Return [X, Y] of the center of cell containing provided text 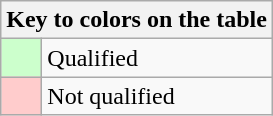
Qualified [158, 58]
Key to colors on the table [137, 20]
Not qualified [158, 96]
